Identify which cell holds the provided text, then report its (x, y) central coordinate. 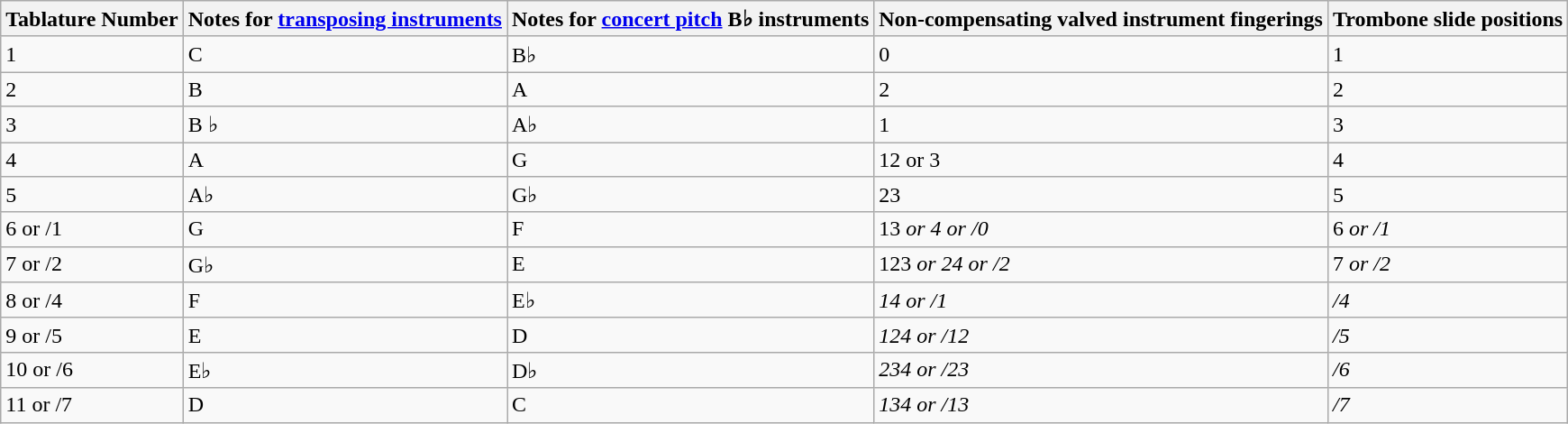
Non-compensating valved instrument fingerings (1101, 19)
D♭ (690, 370)
10 or /6 (92, 370)
0 (1101, 54)
13 or 4 or /0 (1101, 229)
/6 (1447, 370)
123 or 24 or /2 (1101, 264)
12 or 3 (1101, 160)
9 or /5 (92, 335)
Tablature Number (92, 19)
134 or /13 (1101, 405)
B♭ (690, 54)
Notes for concert pitch B♭ instruments (690, 19)
B (344, 89)
B ♭ (344, 124)
Notes for transposing instruments (344, 19)
8 or /4 (92, 300)
11 or /7 (92, 405)
23 (1101, 195)
/7 (1447, 405)
124 or /12 (1101, 335)
/4 (1447, 300)
/5 (1447, 335)
Trombone slide positions (1447, 19)
234 or /23 (1101, 370)
14 or /1 (1101, 300)
